Pinpoint the cell where the given text exists, returning its [x, y] midpoint coordinate. 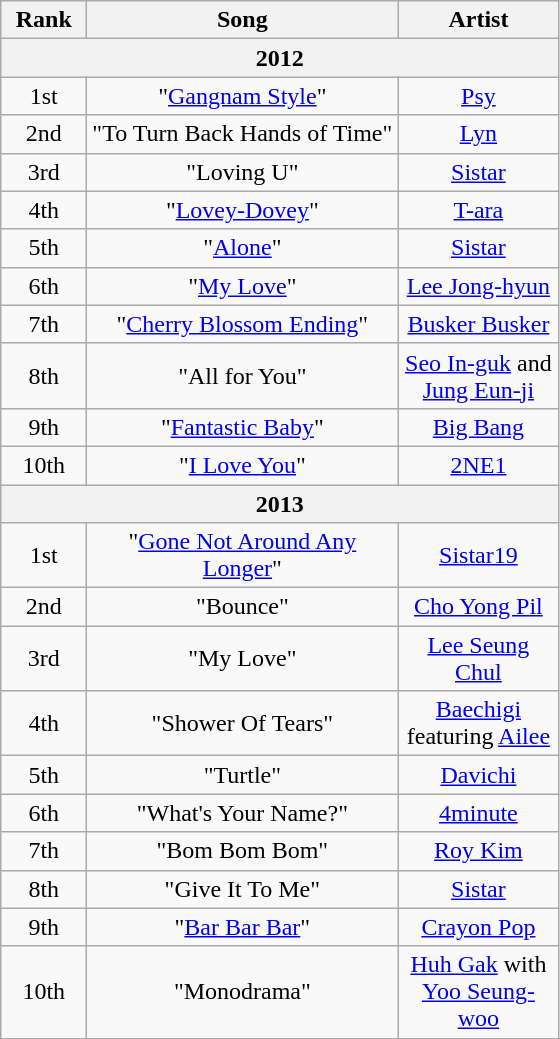
Rank [44, 20]
Song [242, 20]
"Gangnam Style" [242, 96]
Crayon Pop [478, 927]
4minute [478, 813]
Sistar19 [478, 556]
"Shower Of Tears" [242, 724]
2013 [280, 503]
"What's Your Name?" [242, 813]
"Gone Not Around Any Longer" [242, 556]
2012 [280, 58]
"Loving U" [242, 172]
"Alone" [242, 248]
Baechigi featuring Ailee [478, 724]
Davichi [478, 775]
2NE1 [478, 465]
"Lovey-Dovey" [242, 210]
Huh Gak with Yoo Seung-woo [478, 992]
"I Love You" [242, 465]
"Bom Bom Bom" [242, 851]
"To Turn Back Hands of Time" [242, 134]
Lee Jong-hyun [478, 286]
Seo In-guk andJung Eun-ji [478, 376]
Roy Kim [478, 851]
Lyn [478, 134]
Busker Busker [478, 324]
"Fantastic Baby" [242, 427]
"All for You" [242, 376]
"Cherry Blossom Ending" [242, 324]
Artist [478, 20]
"Turtle" [242, 775]
Lee Seung Chul [478, 658]
Big Bang [478, 427]
"Bar Bar Bar" [242, 927]
Psy [478, 96]
T-ara [478, 210]
Cho Yong Pil [478, 607]
"Bounce" [242, 607]
"Give It To Me" [242, 889]
"Monodrama" [242, 992]
